For the text-containing cell, return its midpoint in (x, y) coordinate format. 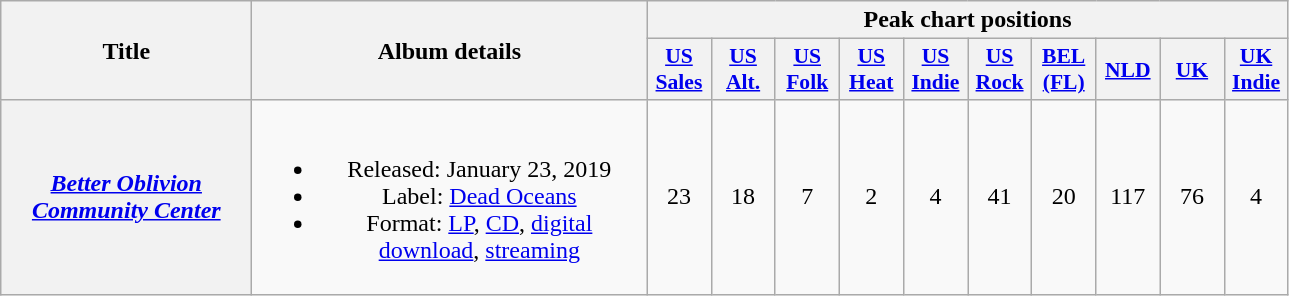
NLD (1128, 70)
Peak chart positions (968, 20)
USAlt. (743, 70)
20 (1064, 197)
23 (679, 197)
76 (1192, 197)
USFolk (807, 70)
BEL(FL) (1064, 70)
Title (126, 50)
41 (1000, 197)
USRock (1000, 70)
2 (871, 197)
USSales (679, 70)
USIndie (935, 70)
Better Oblivion Community Center (126, 197)
Released: January 23, 2019Label: Dead OceansFormat: LP, CD, digital download, streaming (450, 197)
7 (807, 197)
UK (1192, 70)
117 (1128, 197)
18 (743, 197)
Album details (450, 50)
USHeat (871, 70)
UKIndie (1256, 70)
